Return [X, Y] of the center of cell containing provided text 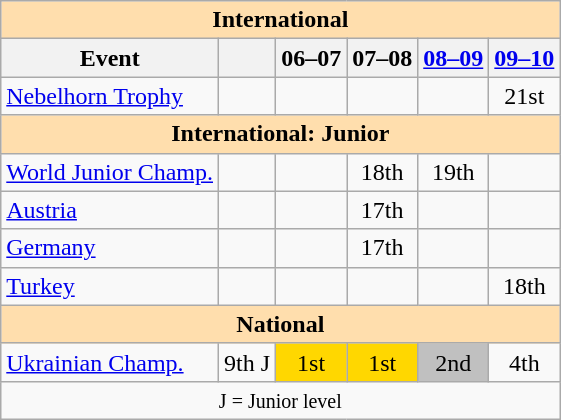
19th [454, 172]
Nebelhorn Trophy [110, 96]
06–07 [312, 58]
National [280, 324]
07–08 [382, 58]
J = Junior level [280, 400]
21st [524, 96]
Event [110, 58]
09–10 [524, 58]
4th [524, 362]
08–09 [454, 58]
International [280, 20]
2nd [454, 362]
International: Junior [280, 134]
Austria [110, 210]
Germany [110, 248]
World Junior Champ. [110, 172]
9th J [248, 362]
Turkey [110, 286]
Ukrainian Champ. [110, 362]
